Find where the given text appears and provide that cell's center as (X, Y) coordinate. 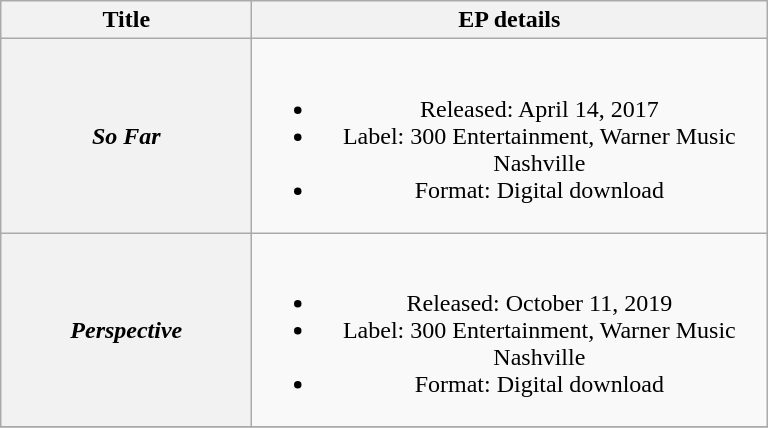
EP details (510, 20)
Title (126, 20)
So Far (126, 136)
Released: April 14, 2017Label: 300 Entertainment, Warner Music NashvilleFormat: Digital download (510, 136)
Released: October 11, 2019Label: 300 Entertainment, Warner Music NashvilleFormat: Digital download (510, 330)
Perspective (126, 330)
